From the cell containing the given text, extract its center point as (X, Y) coordinate. 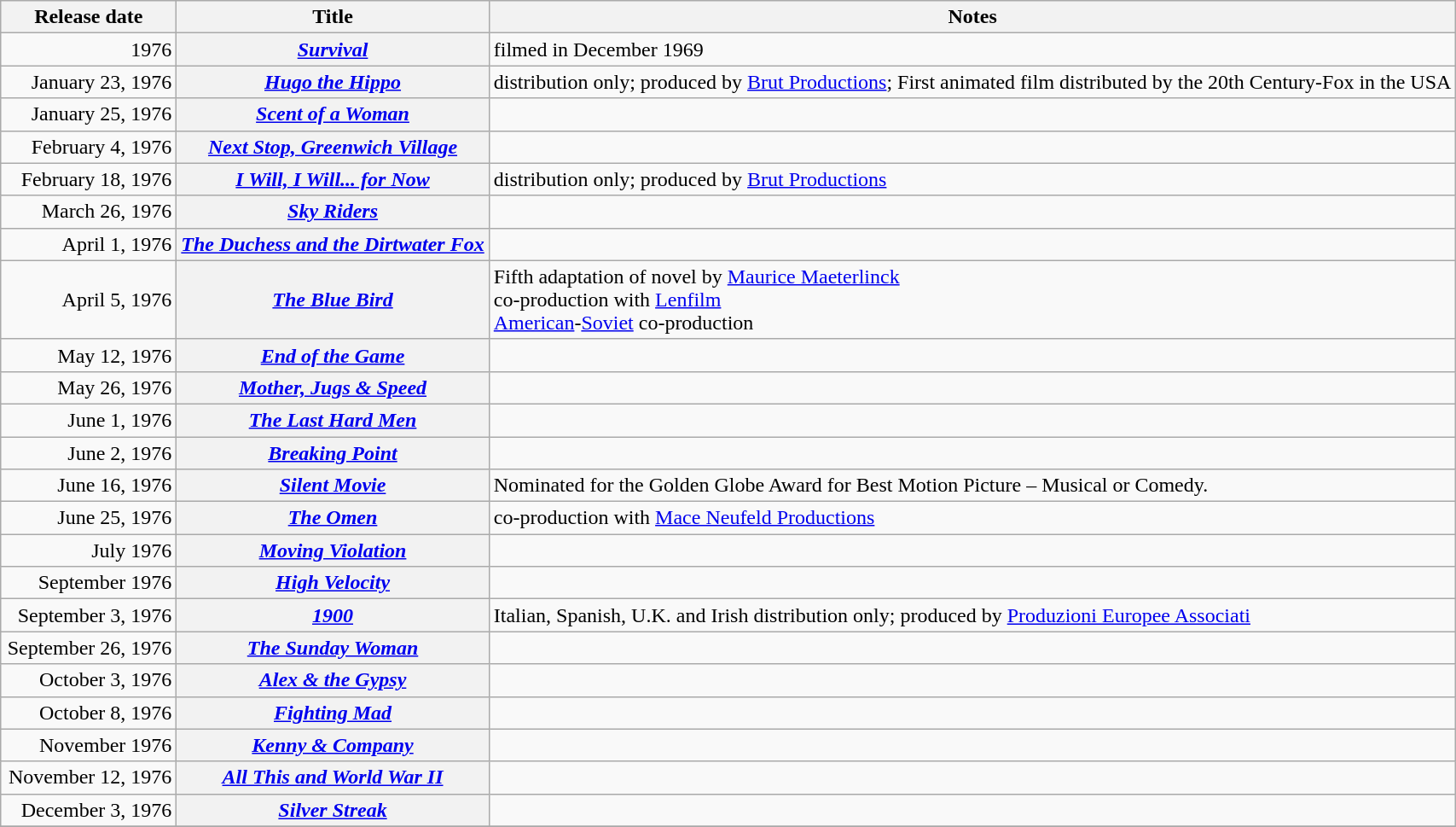
February 18, 1976 (89, 179)
September 26, 1976 (89, 648)
Notes (972, 17)
November 12, 1976 (89, 777)
distribution only; produced by Brut Productions (972, 179)
Silent Movie (333, 486)
Mother, Jugs & Speed (333, 387)
Survival (333, 50)
The Duchess and the Dirtwater Fox (333, 244)
November 1976 (89, 745)
June 2, 1976 (89, 453)
April 1, 1976 (89, 244)
September 1976 (89, 583)
Fighting Mad (333, 713)
January 25, 1976 (89, 114)
March 26, 1976 (89, 212)
Silver Streak (333, 810)
Release date (89, 17)
February 4, 1976 (89, 147)
January 23, 1976 (89, 82)
Breaking Point (333, 453)
Scent of a Woman (333, 114)
High Velocity (333, 583)
July 1976 (89, 550)
Nominated for the Golden Globe Award for Best Motion Picture – Musical or Comedy. (972, 486)
The Omen (333, 518)
October 3, 1976 (89, 680)
1900 (333, 615)
Next Stop, Greenwich Village (333, 147)
June 16, 1976 (89, 486)
The Last Hard Men (333, 420)
The Blue Bird (333, 300)
End of the Game (333, 355)
Hugo the Hippo (333, 82)
Sky Riders (333, 212)
May 12, 1976 (89, 355)
The Sunday Woman (333, 648)
Italian, Spanish, U.K. and Irish distribution only; produced by Produzioni Europee Associati (972, 615)
All This and World War II (333, 777)
May 26, 1976 (89, 387)
June 1, 1976 (89, 420)
distribution only; produced by Brut Productions; First animated film distributed by the 20th Century-Fox in the USA (972, 82)
I Will, I Will... for Now (333, 179)
April 5, 1976 (89, 300)
1976 (89, 50)
October 8, 1976 (89, 713)
Title (333, 17)
December 3, 1976 (89, 810)
filmed in December 1969 (972, 50)
Kenny & Company (333, 745)
Fifth adaptation of novel by Maurice Maeterlinckco-production with LenfilmAmerican-Soviet co-production (972, 300)
Moving Violation (333, 550)
June 25, 1976 (89, 518)
September 3, 1976 (89, 615)
Alex & the Gypsy (333, 680)
co-production with Mace Neufeld Productions (972, 518)
